Detect which cell encompasses the target text, then output its [X, Y] center coordinate. 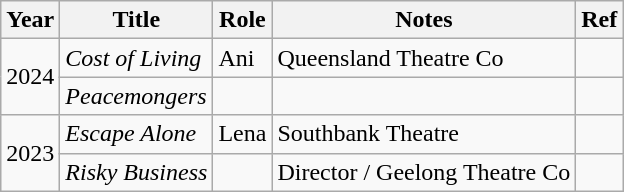
Ref [600, 20]
Title [136, 20]
2024 [30, 77]
Ani [242, 58]
Risky Business [136, 172]
Cost of Living [136, 58]
Queensland Theatre Co [424, 58]
Lena [242, 134]
Southbank Theatre [424, 134]
Peacemongers [136, 96]
Director / Geelong Theatre Co [424, 172]
Escape Alone [136, 134]
Notes [424, 20]
2023 [30, 153]
Role [242, 20]
Year [30, 20]
